Capture the cell that displays the provided text and extract its (x, y) central coordinate. 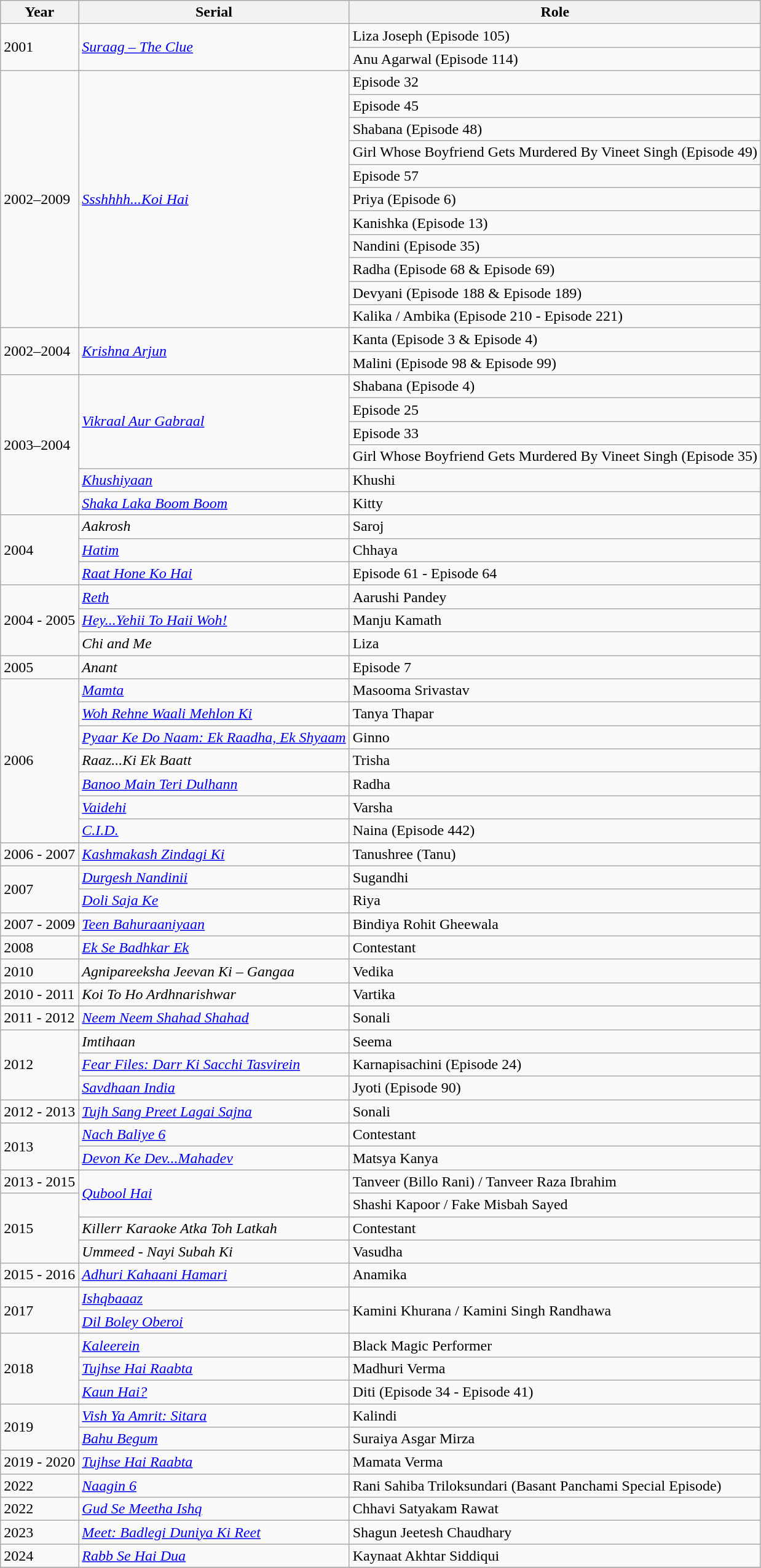
2006 (39, 761)
Ssshhhh...Koi Hai (214, 199)
2004 (39, 550)
Aarushi Pandey (554, 597)
Naina (Episode 442) (554, 831)
Ishqbaaaz (214, 1298)
Seema (554, 1041)
Woh Rehne Waali Mehlon Ki (214, 714)
Raat Hone Ko Hai (214, 573)
2015 - 2016 (39, 1275)
Aakrosh (214, 527)
Kanishka (Episode 13) (554, 222)
Kaun Hai? (214, 1392)
2008 (39, 947)
Episode 32 (554, 82)
2019 (39, 1427)
Mamta (214, 691)
Episode 25 (554, 410)
Tanya Thapar (554, 714)
Qubool Hai (214, 1193)
Banoo Main Teri Dulhann (214, 784)
2017 (39, 1310)
Shabana (Episode 48) (554, 129)
Kamini Khurana / Kamini Singh Randhawa (554, 1310)
2005 (39, 667)
Krishna Arjun (214, 351)
Vedika (554, 971)
Riya (554, 901)
Devyani (Episode 188 & Episode 189) (554, 293)
Serial (214, 12)
Hey...Yehii To Haii Woh! (214, 620)
Kashmakash Zindagi Ki (214, 854)
Vasudha (554, 1252)
Girl Whose Boyfriend Gets Murdered By Vineet Singh (Episode 35) (554, 457)
Liza (554, 643)
Shabana (Episode 4) (554, 386)
2002–2009 (39, 199)
Vartika (554, 994)
Rani Sahiba Triloksundari (Basant Panchami Special Episode) (554, 1486)
Vikraal Aur Gabraal (214, 421)
Girl Whose Boyfriend Gets Murdered By Vineet Singh (Episode 49) (554, 152)
Ek Se Badhkar Ek (214, 947)
Karnapisachini (Episode 24) (554, 1065)
Nandini (Episode 35) (554, 246)
Suraag – The Clue (214, 47)
Adhuri Kahaani Hamari (214, 1275)
Nach Baliye 6 (214, 1135)
2007 - 2009 (39, 924)
2007 (39, 889)
Bahu Begum (214, 1439)
2013 (39, 1147)
2004 - 2005 (39, 620)
Koi To Ho Ardhnarishwar (214, 994)
Episode 45 (554, 106)
2012 - 2013 (39, 1111)
Black Magic Performer (554, 1345)
2023 (39, 1532)
Reth (214, 597)
Teen Bahuraaniyaan (214, 924)
2010 - 2011 (39, 994)
2010 (39, 971)
Kalika / Ambika (Episode 210 - Episode 221) (554, 316)
Priya (Episode 6) (554, 199)
Hatim (214, 550)
2012 (39, 1065)
Episode 57 (554, 176)
Role (554, 12)
Imtihaan (214, 1041)
Tanushree (Tanu) (554, 854)
Radha (Episode 68 & Episode 69) (554, 269)
Kaleerein (214, 1345)
Vaidehi (214, 807)
Khushi (554, 480)
Bindiya Rohit Gheewala (554, 924)
Episode 61 - Episode 64 (554, 573)
Anu Agarwal (Episode 114) (554, 59)
Liza Joseph (Episode 105) (554, 36)
Ummeed - Nayi Subah Ki (214, 1252)
Agnipareeksha Jeevan Ki – Gangaa (214, 971)
2019 - 2020 (39, 1462)
2024 (39, 1556)
Shaka Laka Boom Boom (214, 503)
Ginno (554, 737)
Mamata Verma (554, 1462)
Naagin 6 (214, 1486)
Kitty (554, 503)
Diti (Episode 34 - Episode 41) (554, 1392)
2011 - 2012 (39, 1017)
Fear Files: Darr Ki Sacchi Tasvirein (214, 1065)
Matsya Kanya (554, 1158)
Devon Ke Dev...Mahadev (214, 1158)
Chi and Me (214, 643)
2015 (39, 1228)
2018 (39, 1368)
Trisha (554, 761)
Tanveer (Billo Rani) / Tanveer Raza Ibrahim (554, 1182)
C.I.D. (214, 831)
Neem Neem Shahad Shahad (214, 1017)
Doli Saja Ke (214, 901)
Episode 7 (554, 667)
Chhaya (554, 550)
Dil Boley Oberoi (214, 1322)
2006 - 2007 (39, 854)
Shagun Jeetesh Chaudhary (554, 1532)
Shashi Kapoor / Fake Misbah Sayed (554, 1205)
Episode 33 (554, 433)
2002–2004 (39, 351)
2003–2004 (39, 445)
Rabb Se Hai Dua (214, 1556)
Madhuri Verma (554, 1368)
Suraiya Asgar Mirza (554, 1439)
2013 - 2015 (39, 1182)
Anamika (554, 1275)
Chhavi Satyakam Rawat (554, 1509)
Kanta (Episode 3 & Episode 4) (554, 340)
Durgesh Nandinii (214, 877)
Kalindi (554, 1415)
Malini (Episode 98 & Episode 99) (554, 363)
Manju Kamath (554, 620)
Sugandhi (554, 877)
2001 (39, 47)
Vish Ya Amrit: Sitara (214, 1415)
Kaynaat Akhtar Siddiqui (554, 1556)
Masooma Srivastav (554, 691)
Saroj (554, 527)
Pyaar Ke Do Naam: Ek Raadha, Ek Shyaam (214, 737)
Jyoti (Episode 90) (554, 1088)
Raaz...Ki Ek Baatt (214, 761)
Savdhaan India (214, 1088)
Gud Se Meetha Ishq (214, 1509)
Radha (554, 784)
Khushiyaan (214, 480)
Killerr Karaoke Atka Toh Latkah (214, 1228)
Meet: Badlegi Duniya Ki Reet (214, 1532)
Varsha (554, 807)
Year (39, 12)
Tujh Sang Preet Lagai Sajna (214, 1111)
Anant (214, 667)
